Scan for the cell matching the given text and deliver its [X, Y] coordinate at center. 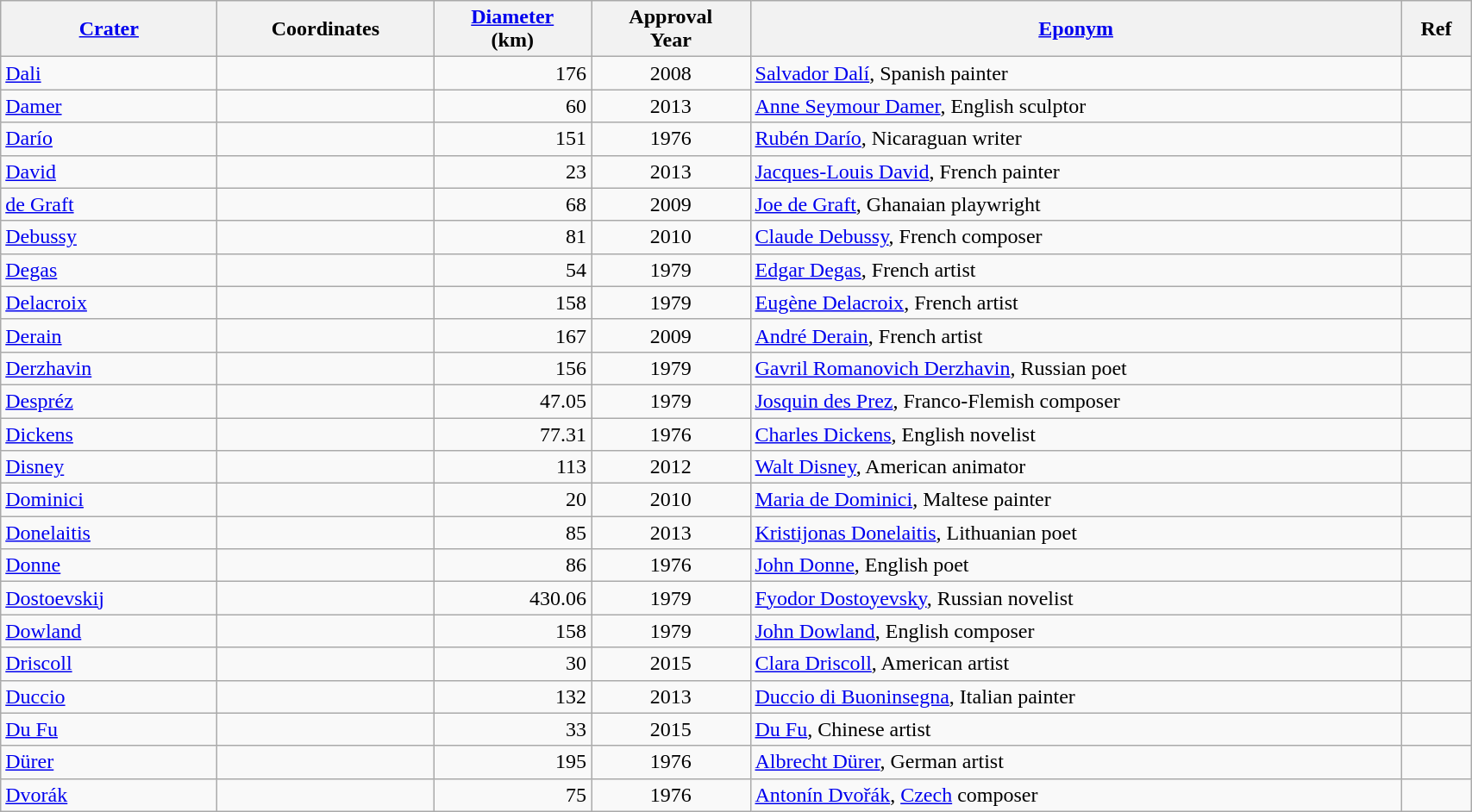
Crater [109, 29]
Antonín Dvořák, Czech composer [1076, 795]
2008 [671, 73]
Dominici [109, 500]
Diameter(km) [512, 29]
Josquin des Prez, Franco-Flemish composer [1076, 401]
ApprovalYear [671, 29]
68 [512, 204]
Clara Driscoll, American artist [1076, 664]
Jacques-Louis David, French painter [1076, 172]
Dickens [109, 434]
David [109, 172]
86 [512, 565]
Duccio di Buoninsegna, Italian painter [1076, 696]
77.31 [512, 434]
John Dowland, English composer [1076, 631]
Salvador Dalí, Spanish painter [1076, 73]
Edgar Degas, French artist [1076, 270]
54 [512, 270]
Ref [1436, 29]
85 [512, 533]
Du Fu [109, 729]
60 [512, 106]
Coordinates [326, 29]
Gavril Romanovich Derzhavin, Russian poet [1076, 368]
Eponym [1076, 29]
81 [512, 237]
Maria de Dominici, Maltese painter [1076, 500]
20 [512, 500]
Claude Debussy, French composer [1076, 237]
John Donne, English poet [1076, 565]
Delacroix [109, 303]
Disney [109, 467]
132 [512, 696]
de Graft [109, 204]
Debussy [109, 237]
Derain [109, 335]
2012 [671, 467]
Du Fu, Chinese artist [1076, 729]
Duccio [109, 696]
Damer [109, 106]
Dürer [109, 762]
195 [512, 762]
113 [512, 467]
Rubén Darío, Nicaraguan writer [1076, 139]
Donne [109, 565]
Walt Disney, American animator [1076, 467]
Donelaitis [109, 533]
75 [512, 795]
André Derain, French artist [1076, 335]
Charles Dickens, English novelist [1076, 434]
Eugène Delacroix, French artist [1076, 303]
156 [512, 368]
47.05 [512, 401]
Degas [109, 270]
167 [512, 335]
23 [512, 172]
151 [512, 139]
Fyodor Dostoyevsky, Russian novelist [1076, 598]
430.06 [512, 598]
Dali [109, 73]
Anne Seymour Damer, English sculptor [1076, 106]
30 [512, 664]
Albrecht Dürer, German artist [1076, 762]
Dvorák [109, 795]
Driscoll [109, 664]
Darío [109, 139]
Derzhavin [109, 368]
Dostoevskij [109, 598]
Kristijonas Donelaitis, Lithuanian poet [1076, 533]
33 [512, 729]
Joe de Graft, Ghanaian playwright [1076, 204]
176 [512, 73]
Dowland [109, 631]
Despréz [109, 401]
